From the cell containing the given text, extract its center point as (X, Y) coordinate. 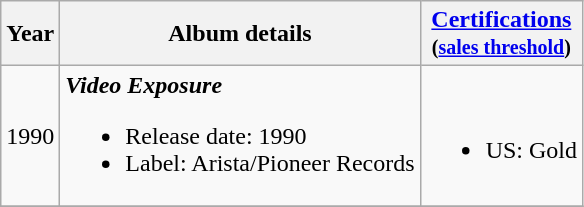
Video ExposureRelease date: 1990Label: Arista/Pioneer Records (240, 136)
Album details (240, 34)
Certifications(sales threshold) (501, 34)
1990 (30, 136)
US: Gold (501, 136)
Year (30, 34)
